Provide the [x, y] coordinate of the cell's center where the given text is located.  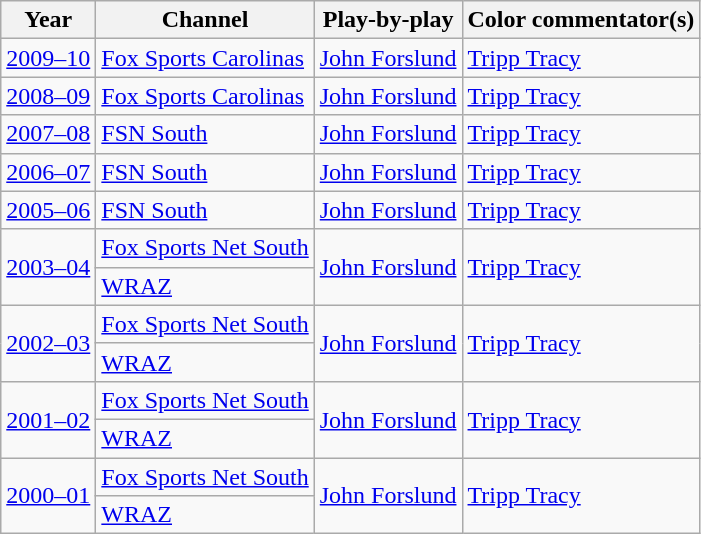
2000–01 [48, 496]
Channel [205, 20]
2001–02 [48, 419]
2003–04 [48, 267]
2007–08 [48, 134]
2002–03 [48, 343]
Play-by-play [388, 20]
Year [48, 20]
2005–06 [48, 210]
2008–09 [48, 96]
2006–07 [48, 172]
Color commentator(s) [581, 20]
2009–10 [48, 58]
